Search for the cell housing the specified text and yield its [X, Y] center coordinate. 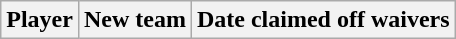
Date claimed off waivers [323, 20]
New team [134, 20]
Player [40, 20]
